Return (x, y) of the center of cell containing provided text 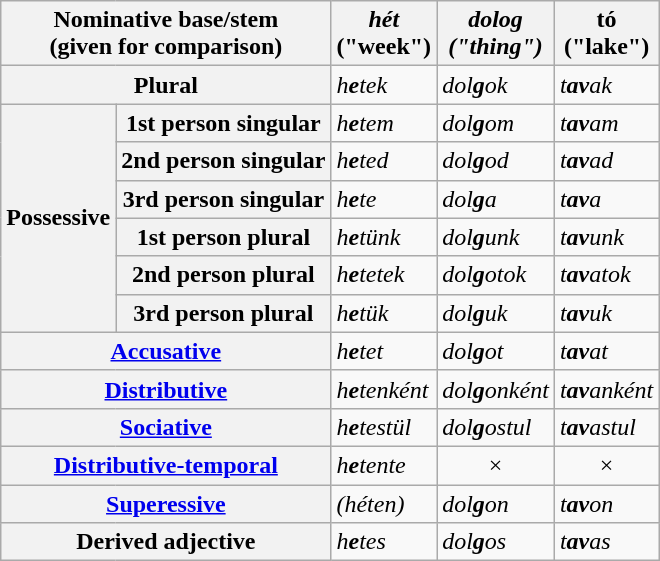
tavatok (606, 275)
dolgos (496, 542)
Plural (166, 85)
dolgot (496, 351)
tavam (606, 123)
3rd person singular (224, 199)
dolgom (496, 123)
tava (606, 199)
hetek (384, 85)
Derived adjective (166, 542)
Distributive (166, 389)
hetet (384, 351)
hetük (384, 313)
Accusative (166, 351)
tavas (606, 542)
1st person singular (224, 123)
dolguk (496, 313)
dolgotok (496, 275)
1st person plural (224, 237)
tavon (606, 503)
Nominative base/stem(given for comparison) (166, 34)
(héten) (384, 503)
Sociative (166, 427)
hét("week") (384, 34)
dolgok (496, 85)
3rd person plural (224, 313)
2nd person plural (224, 275)
tavat (606, 351)
2nd person singular (224, 161)
heted (384, 161)
dolog("thing") (496, 34)
hete (384, 199)
dolgod (496, 161)
tavuk (606, 313)
tavunk (606, 237)
Distributive-temporal (166, 465)
tavastul (606, 427)
dolga (496, 199)
dolgostul (496, 427)
hetem (384, 123)
tó("lake") (606, 34)
tavanként (606, 389)
hetenként (384, 389)
hetente (384, 465)
tavak (606, 85)
dolgunk (496, 237)
dolgon (496, 503)
Possessive (58, 218)
dolgonként (496, 389)
hetetek (384, 275)
tavad (606, 161)
hetestül (384, 427)
hetes (384, 542)
Superessive (166, 503)
hetünk (384, 237)
